Find where the given text appears and provide that cell's center as [X, Y] coordinate. 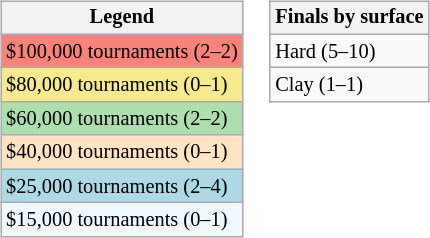
Legend [122, 18]
Clay (1–1) [349, 85]
$60,000 tournaments (2–2) [122, 119]
$40,000 tournaments (0–1) [122, 152]
$80,000 tournaments (0–1) [122, 85]
Hard (5–10) [349, 51]
$100,000 tournaments (2–2) [122, 51]
Finals by surface [349, 18]
$15,000 tournaments (0–1) [122, 220]
$25,000 tournaments (2–4) [122, 186]
